Scan for the cell matching the given text and deliver its (X, Y) coordinate at center. 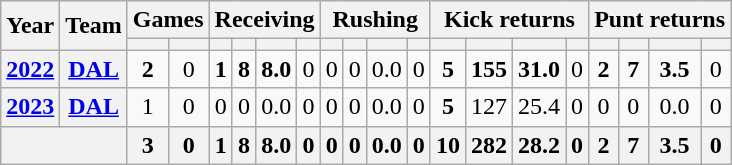
282 (488, 145)
Receiving (264, 20)
31.0 (538, 69)
25.4 (538, 107)
2022 (30, 69)
Team (94, 26)
127 (488, 107)
3 (148, 145)
Games (168, 20)
Kick returns (509, 20)
Year (30, 26)
2023 (30, 107)
10 (448, 145)
28.2 (538, 145)
Punt returns (660, 20)
155 (488, 69)
Rushing (375, 20)
